Provide the (x, y) coordinate of the cell's center where the given text is located.  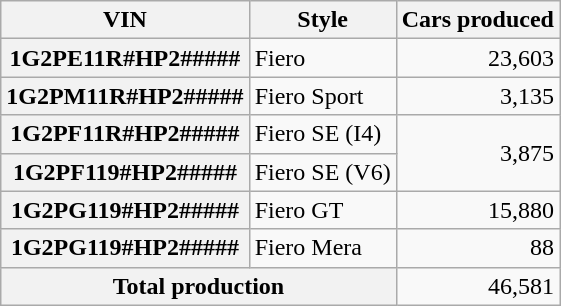
23,603 (478, 58)
15,880 (478, 210)
Fiero GT (322, 210)
Cars produced (478, 20)
Total production (198, 286)
1G2PM11R#HP2##### (125, 96)
1G2PE11R#HP2##### (125, 58)
3,875 (478, 153)
Style (322, 20)
Fiero SE (V6) (322, 172)
1G2PF11R#HP2##### (125, 134)
Fiero Mera (322, 248)
1G2PF119#HP2##### (125, 172)
VIN (125, 20)
3,135 (478, 96)
Fiero SE (I4) (322, 134)
Fiero Sport (322, 96)
Fiero (322, 58)
46,581 (478, 286)
88 (478, 248)
